Detect which cell encompasses the target text, then output its [x, y] center coordinate. 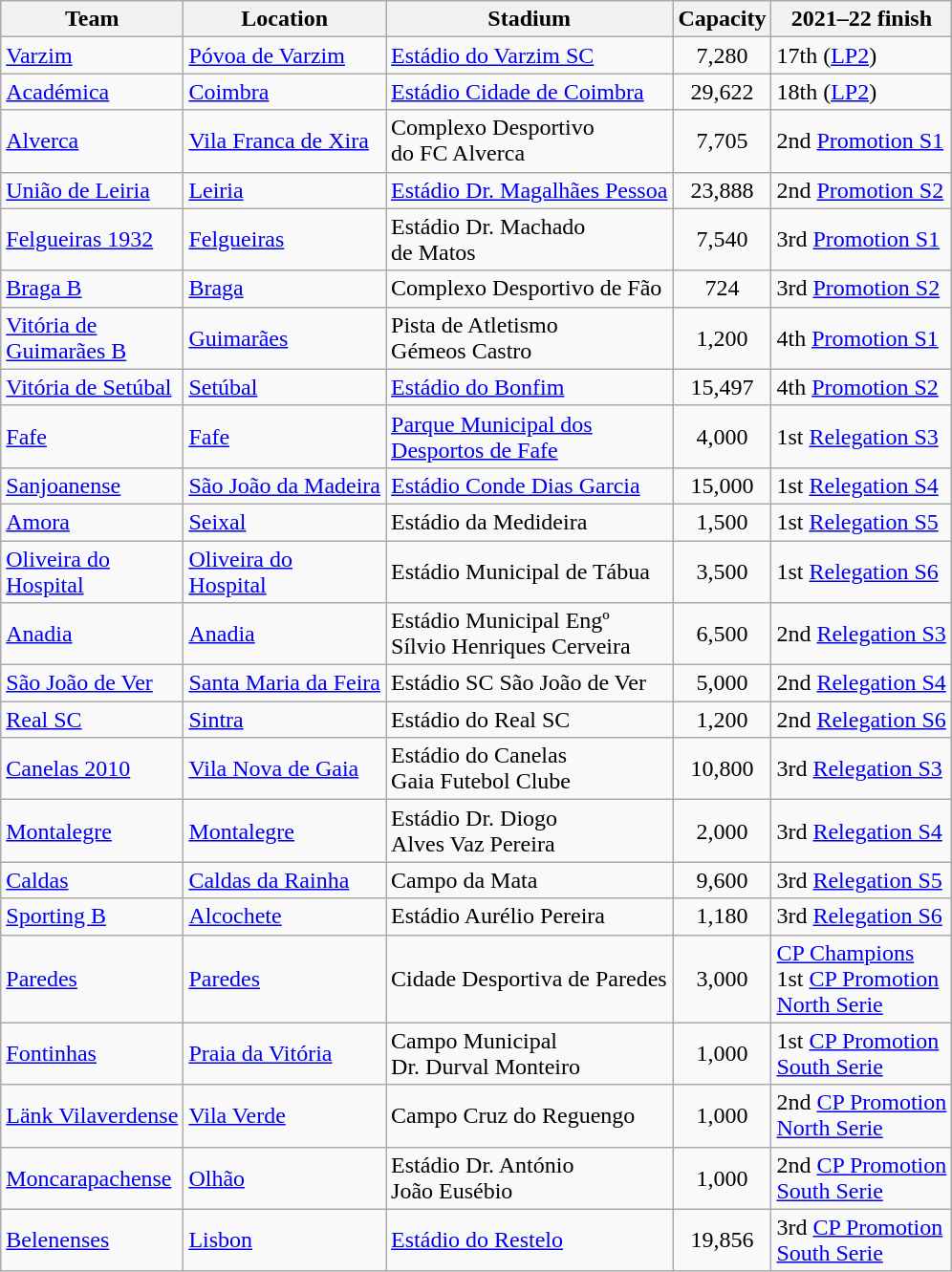
Estádio Municipal de Tábua [530, 571]
Olhão [285, 1177]
Campo Cruz do Reguengo [530, 1116]
Sanjoanense [92, 485]
18th (LP2) [862, 92]
Póvoa de Varzim [285, 55]
7,280 [723, 55]
Coimbra [285, 92]
Estádio SC São João de Ver [530, 683]
Vitória deGuimarães B [92, 338]
4th Promotion S2 [862, 387]
2nd Relegation S6 [862, 720]
Real SC [92, 720]
15,000 [723, 485]
Académica [92, 92]
Vila Verde [285, 1116]
Sporting B [92, 916]
Braga B [92, 289]
Setúbal [285, 387]
Estádio Conde Dias Garcia [530, 485]
Parque Municipal dosDesportos de Fafe [530, 436]
Estádio do Real SC [530, 720]
Estádio Municipal EngºSílvio Henriques Cerveira [530, 635]
Estádio Dr. Magalhães Pessoa [530, 190]
Lisbon [285, 1240]
Estádio Aurélio Pereira [530, 916]
Caldas [92, 880]
1st Relegation S5 [862, 522]
Felgueiras 1932 [92, 239]
Estádio do CanelasGaia Futebol Clube [530, 768]
9,600 [723, 880]
2,000 [723, 831]
15,497 [723, 387]
Länk Vilaverdense [92, 1116]
1st Relegation S3 [862, 436]
10,800 [723, 768]
23,888 [723, 190]
Cidade Desportiva de Paredes [530, 979]
3rd Relegation S3 [862, 768]
Praia da Vitória [285, 1053]
Vila Franca de Xira [285, 141]
3rd Relegation S6 [862, 916]
Estádio Dr. AntónioJoão Eusébio [530, 1177]
2nd Relegation S4 [862, 683]
6,500 [723, 635]
2nd Promotion S2 [862, 190]
Complexo Desportivo de Fão [530, 289]
4,000 [723, 436]
São João de Ver [92, 683]
4th Promotion S1 [862, 338]
Canelas 2010 [92, 768]
Team [92, 19]
724 [723, 289]
Moncarapachense [92, 1177]
Santa Maria da Feira [285, 683]
1st Relegation S6 [862, 571]
7,705 [723, 141]
19,856 [723, 1240]
Estádio Dr. DiogoAlves Vaz Pereira [530, 831]
São João da Madeira [285, 485]
3,000 [723, 979]
Estádio do Restelo [530, 1240]
Vitória de Setúbal [92, 387]
Vila Nova de Gaia [285, 768]
Leiria [285, 190]
3rd CP PromotionSouth Serie [862, 1240]
Estádio do Bonfim [530, 387]
Estádio da Medideira [530, 522]
Capacity [723, 19]
Caldas da Rainha [285, 880]
Campo da Mata [530, 880]
Estádio Dr. Machadode Matos [530, 239]
União de Leiria [92, 190]
1st Relegation S4 [862, 485]
29,622 [723, 92]
Amora [92, 522]
Braga [285, 289]
Location [285, 19]
Seixal [285, 522]
3rd Promotion S1 [862, 239]
Estádio Cidade de Coimbra [530, 92]
Estádio do Varzim SC [530, 55]
Stadium [530, 19]
CP Champions1st CP PromotionNorth Serie [862, 979]
Alverca [92, 141]
3rd Relegation S4 [862, 831]
17th (LP2) [862, 55]
Campo MunicipalDr. Durval Monteiro [530, 1053]
2nd CP PromotionNorth Serie [862, 1116]
7,540 [723, 239]
Pista de AtletismoGémeos Castro [530, 338]
Varzim [92, 55]
Guimarães [285, 338]
2nd Promotion S1 [862, 141]
3rd Promotion S2 [862, 289]
Belenenses [92, 1240]
3rd Relegation S5 [862, 880]
Fontinhas [92, 1053]
5,000 [723, 683]
2021–22 finish [862, 19]
Sintra [285, 720]
Felgueiras [285, 239]
1,500 [723, 522]
2nd CP PromotionSouth Serie [862, 1177]
Complexo Desportivodo FC Alverca [530, 141]
1st CP PromotionSouth Serie [862, 1053]
3,500 [723, 571]
2nd Relegation S3 [862, 635]
Alcochete [285, 916]
1,180 [723, 916]
